Find where the given text appears and provide that cell's center as (x, y) coordinate. 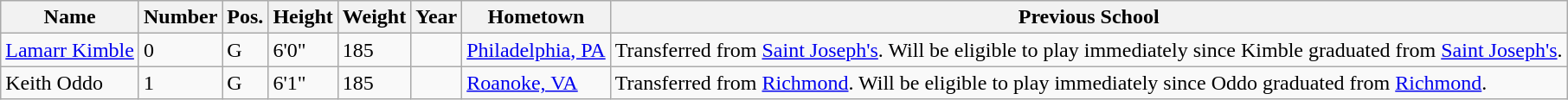
Keith Oddo (70, 83)
Name (70, 17)
Transferred from Saint Joseph's. Will be eligible to play immediately since Kimble graduated from Saint Joseph's. (1089, 50)
Weight (374, 17)
1 (180, 83)
Hometown (537, 17)
6'1" (303, 83)
Lamarr Kimble (70, 50)
Number (180, 17)
Height (303, 17)
Philadelphia, PA (537, 50)
Transferred from Richmond. Will be eligible to play immediately since Oddo graduated from Richmond. (1089, 83)
Previous School (1089, 17)
Pos. (246, 17)
Roanoke, VA (537, 83)
0 (180, 50)
Year (436, 17)
6'0" (303, 50)
